For the text-containing cell, return its midpoint in [x, y] coordinate format. 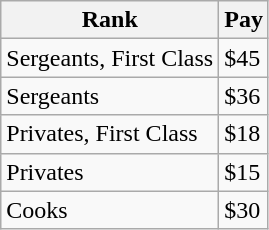
Sergeants, First Class [110, 58]
$30 [244, 210]
Privates, First Class [110, 134]
$18 [244, 134]
Sergeants [110, 96]
$15 [244, 172]
Cooks [110, 210]
Privates [110, 172]
Rank [110, 20]
$36 [244, 96]
$45 [244, 58]
Pay [244, 20]
